Identify which cell holds the provided text, then report its [x, y] central coordinate. 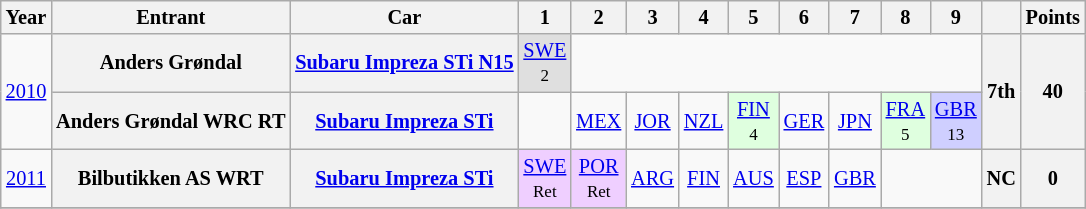
7 [855, 17]
GBR13 [956, 121]
Year [26, 17]
JPN [855, 121]
2011 [26, 178]
6 [804, 17]
Anders Grøndal WRC RT [170, 121]
NC [1002, 178]
3 [652, 17]
2010 [26, 92]
SWE2 [544, 63]
Points [1053, 17]
SWERet [544, 178]
Subaru Impreza STi N15 [404, 63]
1 [544, 17]
0 [1053, 178]
7th [1002, 92]
AUS [753, 178]
Anders Grøndal [170, 63]
40 [1053, 92]
ESP [804, 178]
MEX [598, 121]
GER [804, 121]
2 [598, 17]
4 [704, 17]
FIN4 [753, 121]
NZL [704, 121]
9 [956, 17]
FRA5 [906, 121]
8 [906, 17]
ARG [652, 178]
Car [404, 17]
5 [753, 17]
FIN [704, 178]
PORRet [598, 178]
GBR [855, 178]
JOR [652, 121]
Bilbutikken AS WRT [170, 178]
Entrant [170, 17]
